Search for the cell housing the specified text and yield its [x, y] center coordinate. 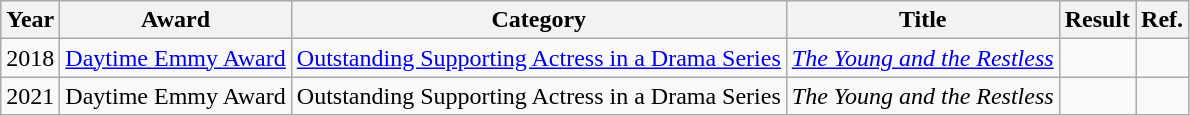
Result [1097, 20]
Ref. [1162, 20]
Title [922, 20]
Award [176, 20]
2018 [30, 58]
Category [538, 20]
2021 [30, 96]
Year [30, 20]
